Detect which cell encompasses the target text, then output its (X, Y) center coordinate. 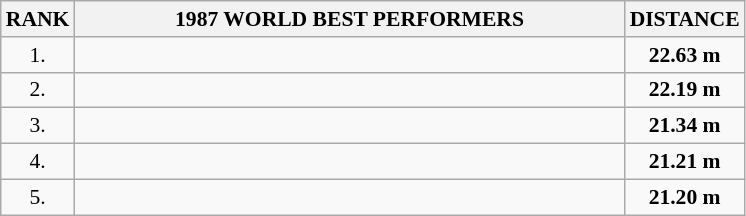
1987 WORLD BEST PERFORMERS (349, 19)
21.34 m (685, 126)
2. (38, 90)
22.19 m (685, 90)
21.20 m (685, 197)
1. (38, 55)
DISTANCE (685, 19)
3. (38, 126)
5. (38, 197)
21.21 m (685, 162)
4. (38, 162)
22.63 m (685, 55)
RANK (38, 19)
